Capture the cell that displays the provided text and extract its (x, y) central coordinate. 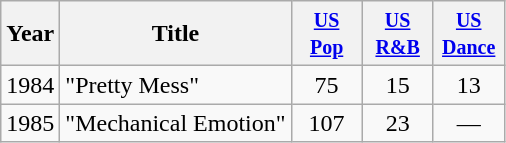
13 (468, 85)
107 (326, 123)
— (468, 123)
USDance (468, 34)
75 (326, 85)
23 (398, 123)
USR&B (398, 34)
Year (30, 34)
"Pretty Mess" (176, 85)
USPop (326, 34)
15 (398, 85)
1985 (30, 123)
"Mechanical Emotion" (176, 123)
Title (176, 34)
1984 (30, 85)
